Capture the cell that displays the provided text and extract its (x, y) central coordinate. 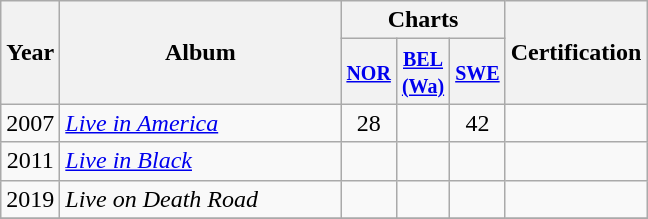
2019 (30, 199)
Certification (576, 52)
NOR (369, 72)
Live on Death Road (200, 199)
2011 (30, 161)
SWE (478, 72)
28 (369, 123)
42 (478, 123)
Album (200, 52)
BEL (Wa) (422, 72)
Live in America (200, 123)
Charts (423, 20)
Year (30, 52)
2007 (30, 123)
Live in Black (200, 161)
